Pinpoint the cell where the given text exists, returning its [x, y] midpoint coordinate. 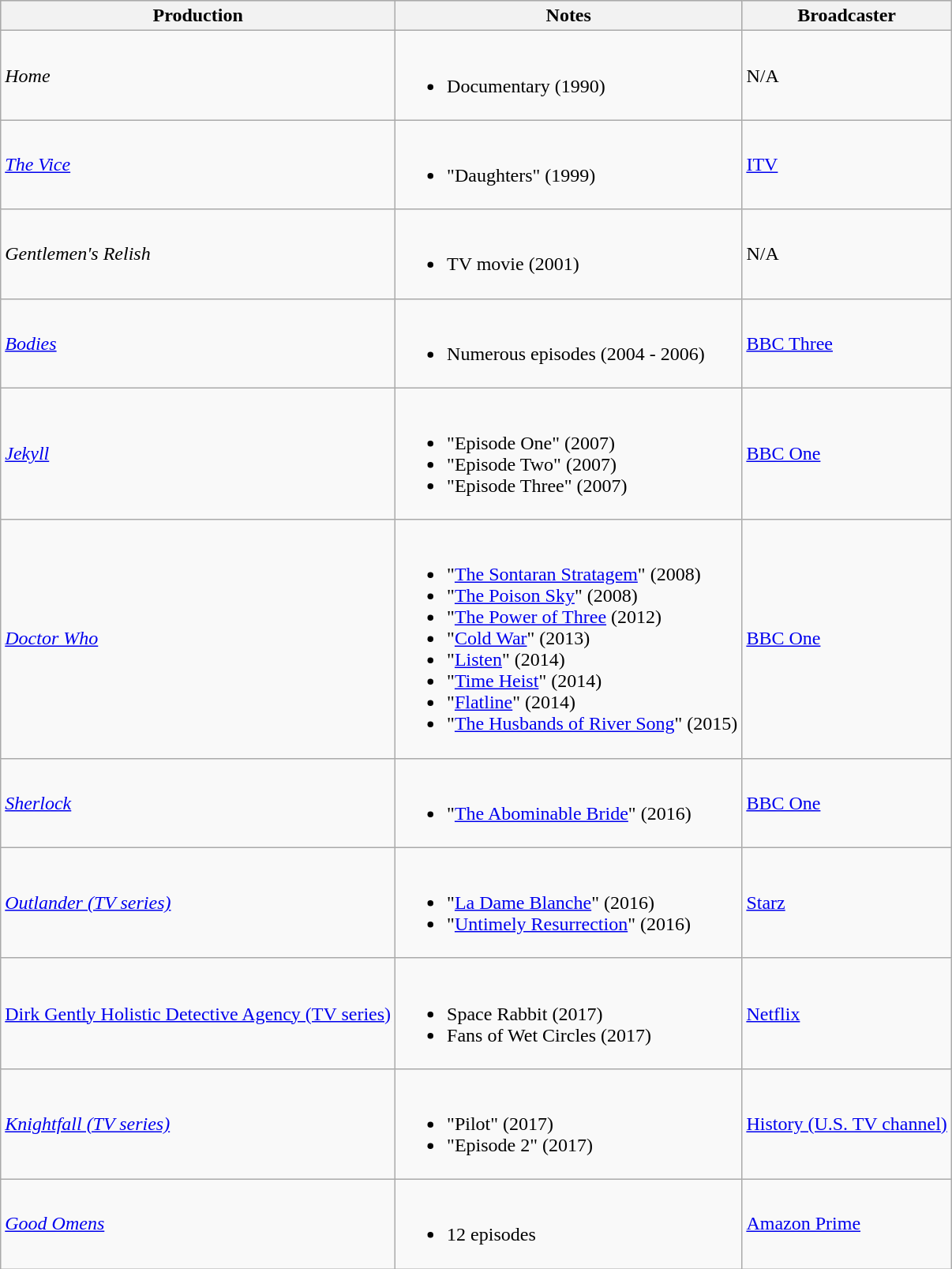
Jekyll [198, 453]
"The Abominable Bride" (2016) [568, 802]
Home [198, 76]
12 episodes [568, 1224]
Broadcaster [846, 16]
Amazon Prime [846, 1224]
Dirk Gently Holistic Detective Agency (TV series) [198, 1013]
"Pilot" (2017)"Episode 2" (2017) [568, 1124]
"Daughters" (1999) [568, 164]
Space Rabbit (2017)Fans of Wet Circles (2017) [568, 1013]
Sherlock [198, 802]
Gentlemen's Relish [198, 254]
"Episode One" (2007)"Episode Two" (2007)"Episode Three" (2007) [568, 453]
Bodies [198, 343]
Doctor Who [198, 639]
The Vice [198, 164]
"La Dame Blanche" (2016)"Untimely Resurrection" (2016) [568, 903]
BBC Three [846, 343]
Numerous episodes (2004 - 2006) [568, 343]
Outlander (TV series) [198, 903]
History (U.S. TV channel) [846, 1124]
TV movie (2001) [568, 254]
Notes [568, 16]
Production [198, 16]
ITV [846, 164]
Documentary (1990) [568, 76]
Netflix [846, 1013]
Starz [846, 903]
Knightfall (TV series) [198, 1124]
Good Omens [198, 1224]
